For the text-containing cell, return its midpoint in (X, Y) coordinate format. 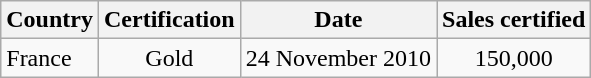
24 November 2010 (338, 58)
Certification (169, 20)
Sales certified (514, 20)
France (50, 58)
Date (338, 20)
150,000 (514, 58)
Country (50, 20)
Gold (169, 58)
